Identify which cell holds the provided text, then report its (X, Y) central coordinate. 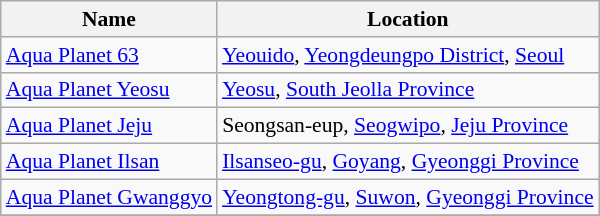
Aqua Planet Gwanggyo (109, 197)
Location (408, 19)
Yeouido, Yeongdeungpo District, Seoul (408, 55)
Seongsan-eup, Seogwipo, Jeju Province (408, 126)
Yeosu, South Jeolla Province (408, 90)
Aqua Planet 63 (109, 55)
Ilsanseo-gu, Goyang, Gyeonggi Province (408, 162)
Aqua Planet Ilsan (109, 162)
Aqua Planet Jeju (109, 126)
Yeongtong-gu, Suwon, Gyeonggi Province (408, 197)
Name (109, 19)
Aqua Planet Yeosu (109, 90)
